Capture the cell that displays the provided text and extract its (X, Y) central coordinate. 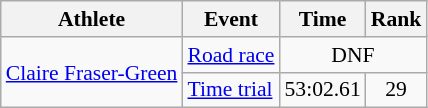
Time trial (230, 90)
53:02.61 (322, 90)
Time (322, 19)
Rank (396, 19)
Road race (230, 55)
Event (230, 19)
Athlete (92, 19)
29 (396, 90)
Claire Fraser-Green (92, 72)
DNF (352, 55)
